Determine the (x, y) coordinate at the center of the cell enclosing the given text.  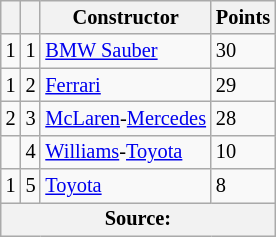
BMW Sauber (125, 51)
5 (31, 186)
Points (243, 17)
Williams-Toyota (125, 152)
10 (243, 152)
McLaren-Mercedes (125, 118)
Source: (138, 219)
Constructor (125, 17)
29 (243, 85)
30 (243, 51)
4 (31, 152)
Toyota (125, 186)
8 (243, 186)
28 (243, 118)
Ferrari (125, 85)
3 (31, 118)
